Provide the (x, y) coordinate of the cell's center where the given text is located.  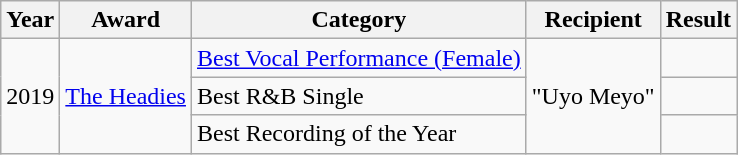
Award (126, 20)
Best Vocal Performance (Female) (358, 58)
Year (30, 20)
Best Recording of the Year (358, 134)
2019 (30, 96)
Best R&B Single (358, 96)
The Headies (126, 96)
Category (358, 20)
Result (698, 20)
Recipient (593, 20)
"Uyo Meyo" (593, 96)
